Return [x, y] of the center of cell containing provided text 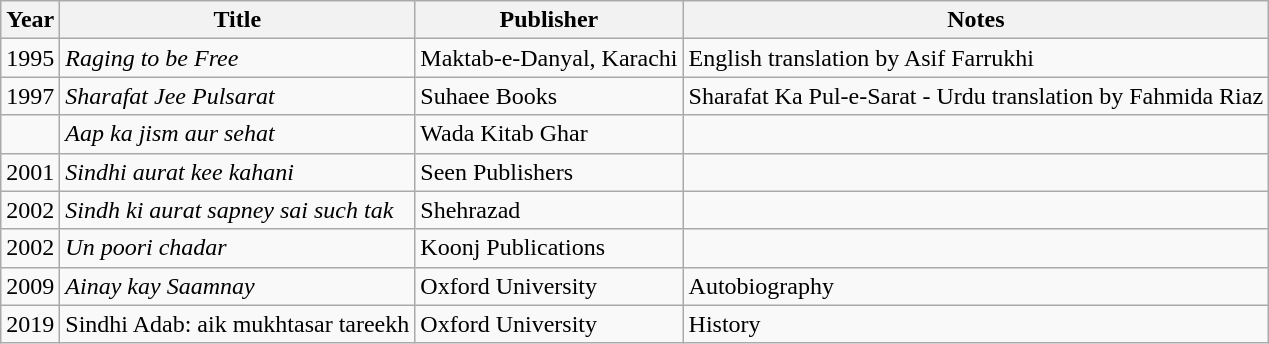
Notes [976, 20]
Sharafat Ka Pul-e-Sarat - Urdu translation by Fahmida Riaz [976, 96]
Suhaee Books [549, 96]
English translation by Asif Farrukhi [976, 58]
Maktab-e-Danyal, Karachi [549, 58]
Aap ka jism aur sehat [238, 134]
Sharafat Jee Pulsarat [238, 96]
Raging to be Free [238, 58]
Ainay kay Saamnay [238, 286]
Sindh ki aurat sapney sai such tak [238, 210]
Koonj Publications [549, 248]
2009 [30, 286]
Title [238, 20]
Publisher [549, 20]
Sindhi aurat kee kahani [238, 172]
1995 [30, 58]
Year [30, 20]
Shehrazad [549, 210]
Seen Publishers [549, 172]
2019 [30, 324]
Sindhi Adab: aik mukhtasar tareekh [238, 324]
2001 [30, 172]
Un poori chadar [238, 248]
Autobiography [976, 286]
History [976, 324]
1997 [30, 96]
Wada Kitab Ghar [549, 134]
